Detect which cell encompasses the target text, then output its [X, Y] center coordinate. 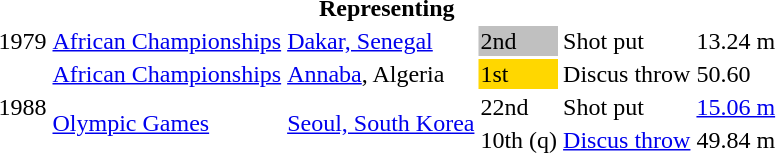
Annaba, Algeria [381, 74]
Dakar, Senegal [381, 41]
Discus throw [627, 74]
1st [519, 74]
22nd [519, 107]
2nd [519, 41]
